Output the (x, y) coordinate of the center of the cell containing the given text.  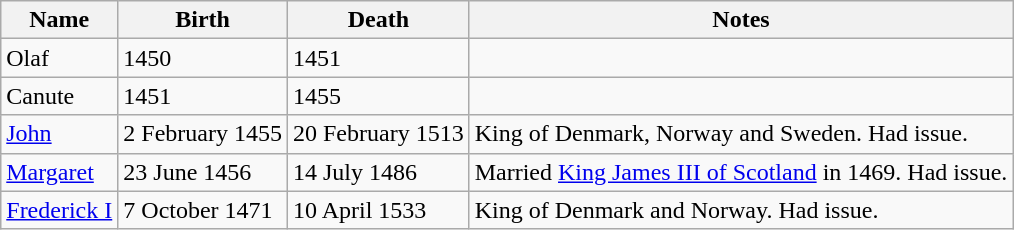
Margaret (60, 172)
King of Denmark, Norway and Sweden. Had issue. (741, 134)
20 February 1513 (378, 134)
Canute (60, 96)
King of Denmark and Norway. Had issue. (741, 210)
Olaf (60, 58)
10 April 1533 (378, 210)
Frederick I (60, 210)
Birth (203, 20)
Married King James III of Scotland in 1469. Had issue. (741, 172)
23 June 1456 (203, 172)
John (60, 134)
14 July 1486 (378, 172)
Notes (741, 20)
1455 (378, 96)
Death (378, 20)
2 February 1455 (203, 134)
1450 (203, 58)
7 October 1471 (203, 210)
Name (60, 20)
